From the cell containing the given text, extract its center point as (X, Y) coordinate. 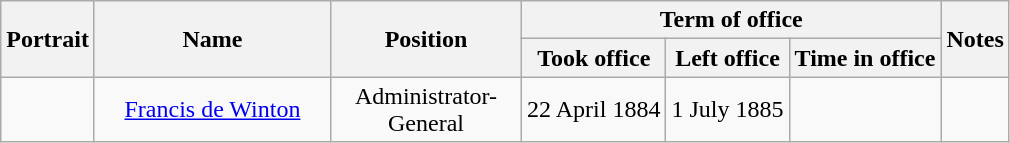
1 July 1885 (728, 110)
Took office (594, 58)
Time in office (865, 58)
Name (212, 39)
Francis de Winton (212, 110)
Position (426, 39)
22 April 1884 (594, 110)
Administrator-General (426, 110)
Notes (975, 39)
Term of office (732, 20)
Left office (728, 58)
Portrait (48, 39)
